Determine the (x, y) coordinate at the center of the cell enclosing the given text.  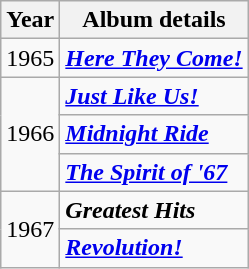
1965 (30, 58)
Just Like Us! (154, 96)
1966 (30, 134)
Album details (154, 20)
The Spirit of '67 (154, 172)
Midnight Ride (154, 134)
Revolution! (154, 248)
Here They Come! (154, 58)
1967 (30, 229)
Year (30, 20)
Greatest Hits (154, 210)
